For the text-containing cell, return its midpoint in [X, Y] coordinate format. 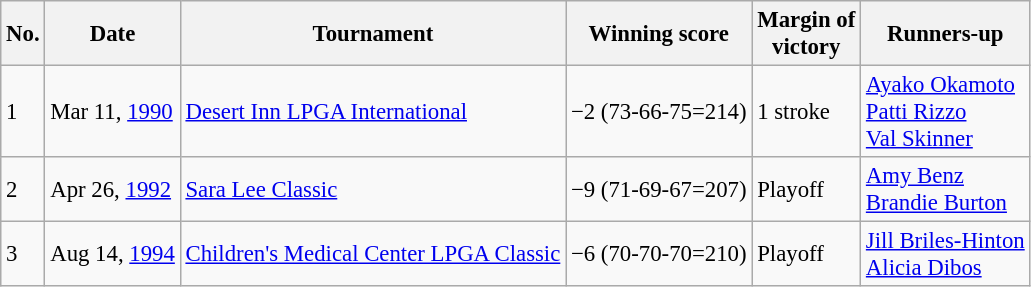
Desert Inn LPGA International [372, 112]
Ayako Okamoto Patti Rizzo Val Skinner [946, 112]
1 [23, 112]
Children's Medical Center LPGA Classic [372, 254]
Tournament [372, 34]
No. [23, 34]
Apr 26, 1992 [112, 190]
−9 (71-69-67=207) [659, 190]
3 [23, 254]
Mar 11, 1990 [112, 112]
Amy Benz Brandie Burton [946, 190]
Runners-up [946, 34]
Margin ofvictory [806, 34]
2 [23, 190]
Sara Lee Classic [372, 190]
Date [112, 34]
Jill Briles-Hinton Alicia Dibos [946, 254]
−2 (73-66-75=214) [659, 112]
Aug 14, 1994 [112, 254]
Winning score [659, 34]
−6 (70-70-70=210) [659, 254]
1 stroke [806, 112]
